Capture the cell that displays the provided text and extract its [X, Y] central coordinate. 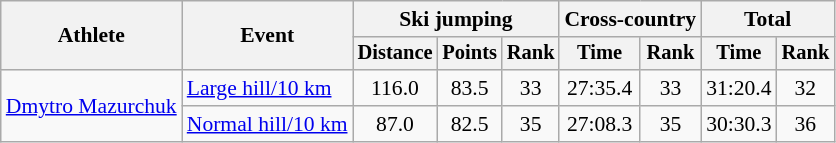
Ski jumping [456, 19]
31:20.4 [738, 88]
Distance [396, 54]
36 [806, 124]
Event [268, 36]
82.5 [469, 124]
30:30.3 [738, 124]
27:08.3 [599, 124]
Athlete [92, 36]
Dmytro Mazurchuk [92, 106]
87.0 [396, 124]
27:35.4 [599, 88]
Total [768, 19]
Normal hill/10 km [268, 124]
32 [806, 88]
Large hill/10 km [268, 88]
116.0 [396, 88]
Cross-country [630, 19]
83.5 [469, 88]
Points [469, 54]
